Capture the cell that displays the provided text and extract its (x, y) central coordinate. 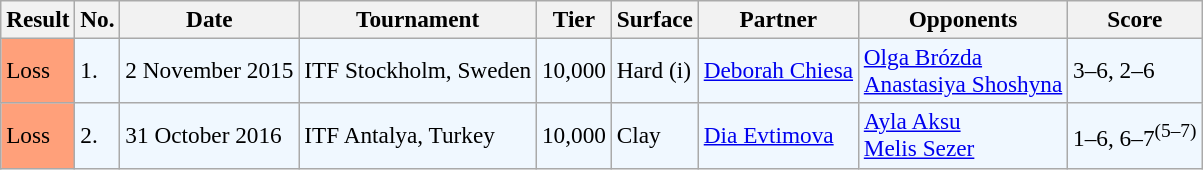
Dia Evtimova (778, 136)
Ayla Aksu Melis Sezer (962, 136)
1–6, 6–7(5–7) (1135, 136)
1. (98, 70)
Tier (574, 19)
Result (38, 19)
Date (210, 19)
2. (98, 136)
Olga Brózda Anastasiya Shoshyna (962, 70)
No. (98, 19)
Clay (654, 136)
Score (1135, 19)
ITF Stockholm, Sweden (418, 70)
Surface (654, 19)
Deborah Chiesa (778, 70)
2 November 2015 (210, 70)
Hard (i) (654, 70)
3–6, 2–6 (1135, 70)
Opponents (962, 19)
31 October 2016 (210, 136)
Partner (778, 19)
Tournament (418, 19)
ITF Antalya, Turkey (418, 136)
